Return [x, y] of the center of cell containing provided text 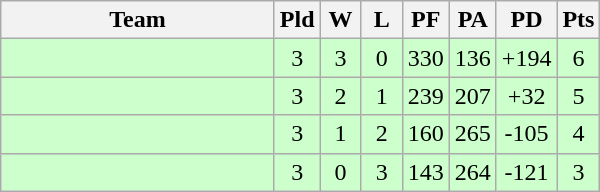
143 [426, 172]
-105 [526, 134]
+32 [526, 96]
PF [426, 20]
6 [578, 58]
160 [426, 134]
PD [526, 20]
+194 [526, 58]
W [340, 20]
207 [472, 96]
4 [578, 134]
136 [472, 58]
264 [472, 172]
Pts [578, 20]
5 [578, 96]
Pld [297, 20]
PA [472, 20]
-121 [526, 172]
239 [426, 96]
330 [426, 58]
L [382, 20]
265 [472, 134]
Team [138, 20]
